For the text-containing cell, return its midpoint in (X, Y) coordinate format. 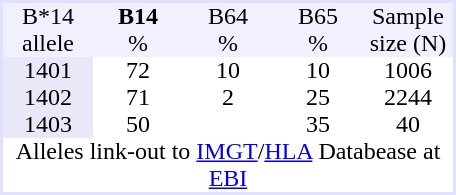
1402 (48, 98)
40 (408, 124)
allele (48, 44)
2244 (408, 98)
B*14 (48, 16)
71 (138, 98)
72 (138, 70)
35 (318, 124)
Sample (408, 16)
B65 (318, 16)
50 (138, 124)
size (N) (408, 44)
B64 (228, 16)
1006 (408, 70)
B14 (138, 16)
25 (318, 98)
1401 (48, 70)
1403 (48, 124)
2 (228, 98)
Alleles link-out to IMGT/HLA Databease at EBI (228, 165)
